Identify which cell holds the provided text, then report its (x, y) central coordinate. 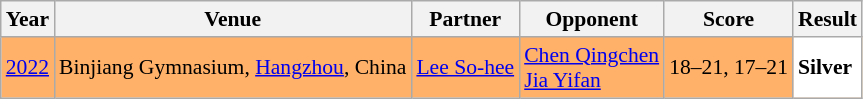
18–21, 17–21 (728, 68)
Binjiang Gymnasium, Hangzhou, China (232, 68)
Venue (232, 19)
Score (728, 19)
Result (828, 19)
Opponent (592, 19)
Silver (828, 68)
Chen Qingchen Jia Yifan (592, 68)
Year (28, 19)
2022 (28, 68)
Lee So-hee (465, 68)
Partner (465, 19)
